For the text-containing cell, return its midpoint in (X, Y) coordinate format. 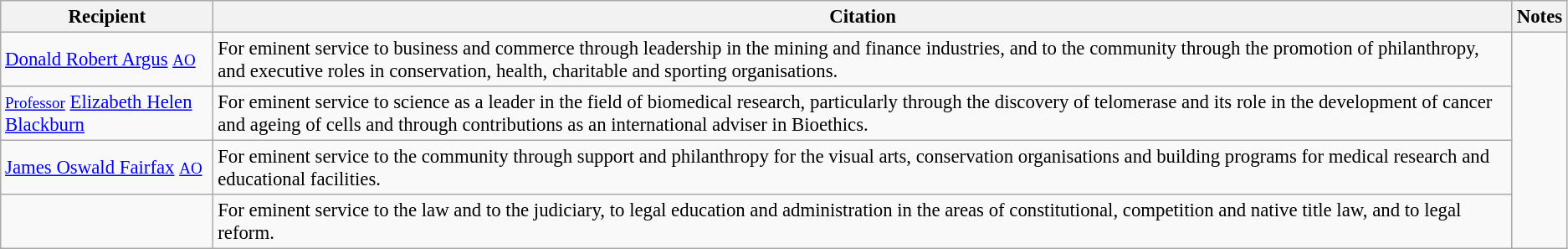
Professor Elizabeth Helen Blackburn (107, 114)
James Oswald Fairfax AO (107, 168)
Recipient (107, 17)
Notes (1540, 17)
Donald Robert Argus AO (107, 60)
Citation (863, 17)
